Pinpoint the cell where the given text exists, returning its (X, Y) midpoint coordinate. 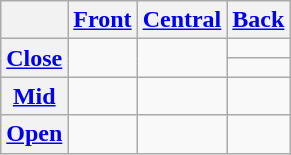
Central (182, 20)
Close (34, 58)
Open (34, 134)
Back (258, 20)
Front (102, 20)
Mid (34, 96)
